Find where the given text appears and provide that cell's center as [X, Y] coordinate. 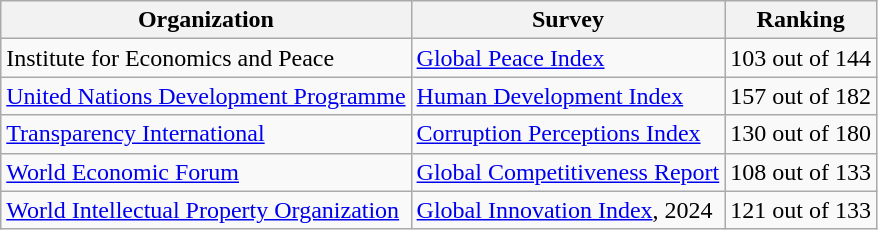
Global Competitiveness Report [568, 172]
Corruption Perceptions Index [568, 134]
Global Innovation Index, 2024 [568, 210]
Human Development Index [568, 96]
Global Peace Index [568, 58]
World Intellectual Property Organization [206, 210]
World Economic Forum [206, 172]
103 out of 144 [801, 58]
157 out of 182 [801, 96]
United Nations Development Programme [206, 96]
Survey [568, 20]
Institute for Economics and Peace [206, 58]
Organization [206, 20]
Ranking [801, 20]
121 out of 133 [801, 210]
108 out of 133 [801, 172]
Transparency International [206, 134]
130 out of 180 [801, 134]
